Capture the cell that displays the provided text and extract its (X, Y) central coordinate. 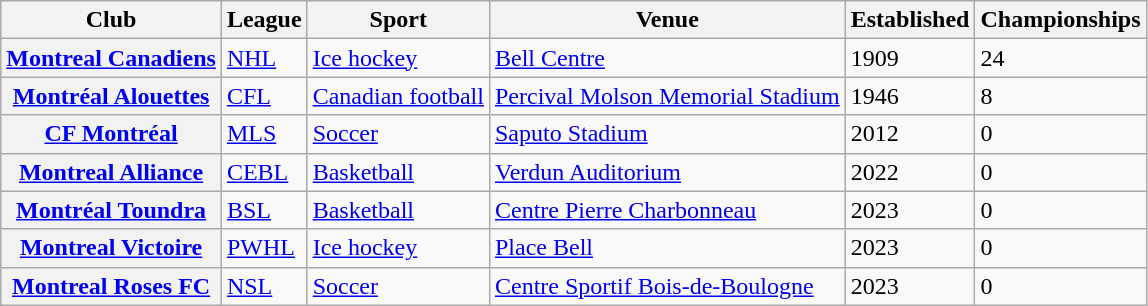
Montreal Roses FC (112, 286)
CFL (264, 96)
Centre Pierre Charbonneau (667, 210)
Percival Molson Memorial Stadium (667, 96)
Established (910, 20)
Montreal Victoire (112, 248)
NSL (264, 286)
BSL (264, 210)
CEBL (264, 172)
Canadian football (398, 96)
Place Bell (667, 248)
PWHL (264, 248)
NHL (264, 58)
24 (1060, 58)
Centre Sportif Bois-de-Boulogne (667, 286)
Sport (398, 20)
CF Montréal (112, 134)
1946 (910, 96)
8 (1060, 96)
Montréal Toundra (112, 210)
2022 (910, 172)
Club (112, 20)
Montreal Alliance (112, 172)
2012 (910, 134)
League (264, 20)
1909 (910, 58)
Bell Centre (667, 58)
Saputo Stadium (667, 134)
MLS (264, 134)
Montréal Alouettes (112, 96)
Venue (667, 20)
Montreal Canadiens (112, 58)
Championships (1060, 20)
Verdun Auditorium (667, 172)
